Return [x, y] of the center of cell containing provided text 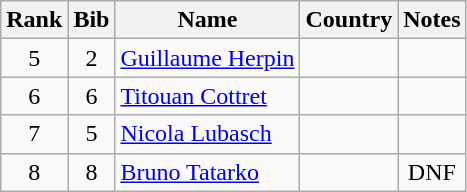
Country [349, 20]
Guillaume Herpin [208, 58]
2 [92, 58]
Name [208, 20]
Notes [432, 20]
7 [34, 134]
DNF [432, 172]
Nicola Lubasch [208, 134]
Bruno Tatarko [208, 172]
Titouan Cottret [208, 96]
Rank [34, 20]
Bib [92, 20]
